Provide the [X, Y] coordinate of the cell's center where the given text is located.  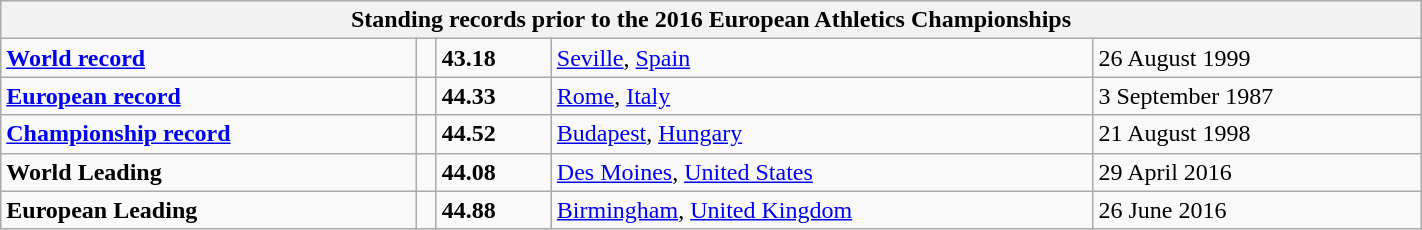
Des Moines, United States [822, 172]
Standing records prior to the 2016 European Athletics Championships [711, 20]
European Leading [209, 210]
43.18 [494, 58]
21 August 1998 [1257, 134]
26 August 1999 [1257, 58]
3 September 1987 [1257, 96]
Birmingham, United Kingdom [822, 210]
European record [209, 96]
44.88 [494, 210]
44.33 [494, 96]
Championship record [209, 134]
29 April 2016 [1257, 172]
Budapest, Hungary [822, 134]
26 June 2016 [1257, 210]
World record [209, 58]
44.08 [494, 172]
44.52 [494, 134]
World Leading [209, 172]
Rome, Italy [822, 96]
Seville, Spain [822, 58]
